Find where the given text appears and provide that cell's center as [X, Y] coordinate. 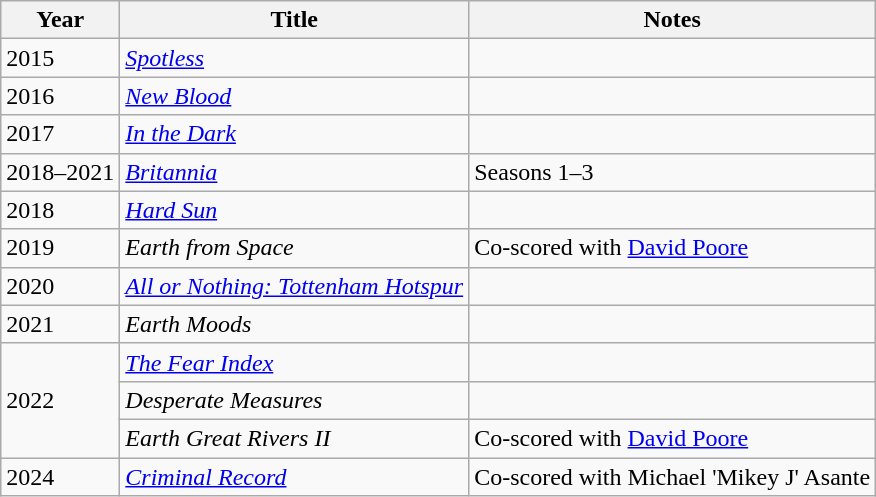
2019 [60, 248]
2021 [60, 324]
Earth from Space [294, 248]
New Blood [294, 96]
Year [60, 20]
2018–2021 [60, 172]
2015 [60, 58]
Title [294, 20]
Notes [672, 20]
Criminal Record [294, 477]
Britannia [294, 172]
2016 [60, 96]
2020 [60, 286]
Spotless [294, 58]
The Fear Index [294, 362]
Hard Sun [294, 210]
Earth Great Rivers II [294, 438]
All or Nothing: Tottenham Hotspur [294, 286]
In the Dark [294, 134]
2018 [60, 210]
2017 [60, 134]
2024 [60, 477]
Seasons 1–3 [672, 172]
Desperate Measures [294, 400]
Earth Moods [294, 324]
2022 [60, 400]
Co-scored with Michael 'Mikey J' Asante [672, 477]
